Capture the cell that displays the provided text and extract its (x, y) central coordinate. 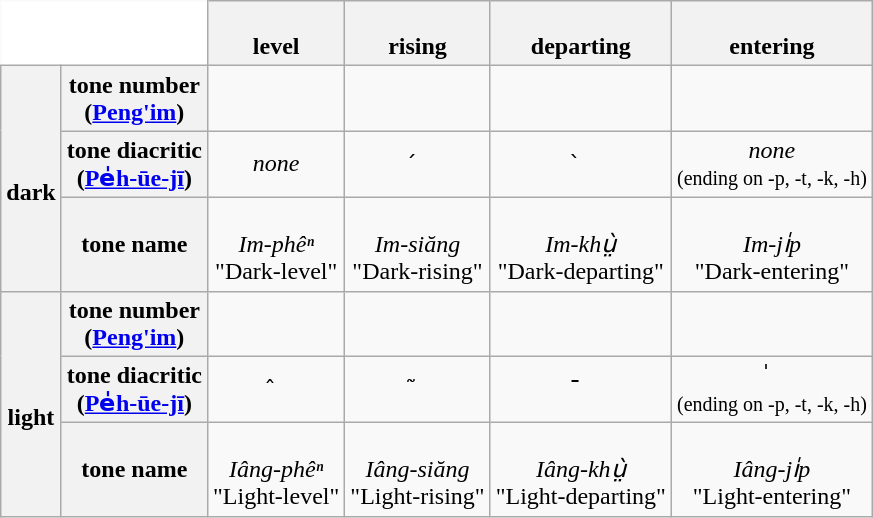
level (276, 34)
rising (418, 34)
̀ (580, 164)
Im-ji̍p"Dark-entering" (772, 244)
dark (31, 178)
entering (772, 34)
none(ending on -p, -t, -k, -h) (772, 164)
̄ (580, 390)
Iâng-khṳ̀"Light-departing" (580, 470)
Iâng-ji̍p"Light-entering" (772, 470)
departing (580, 34)
Im-siăng"Dark-rising" (418, 244)
̍(ending on -p, -t, -k, -h) (772, 390)
light (31, 404)
̂ (276, 390)
none (276, 164)
́ (418, 164)
Iâng-siăng"Light-rising" (418, 470)
̃ (418, 390)
Im-khṳ̀"Dark-departing" (580, 244)
Iâng-phêⁿ"Light-level" (276, 470)
Im-phêⁿ"Dark-level" (276, 244)
